Identify which cell holds the provided text, then report its [x, y] central coordinate. 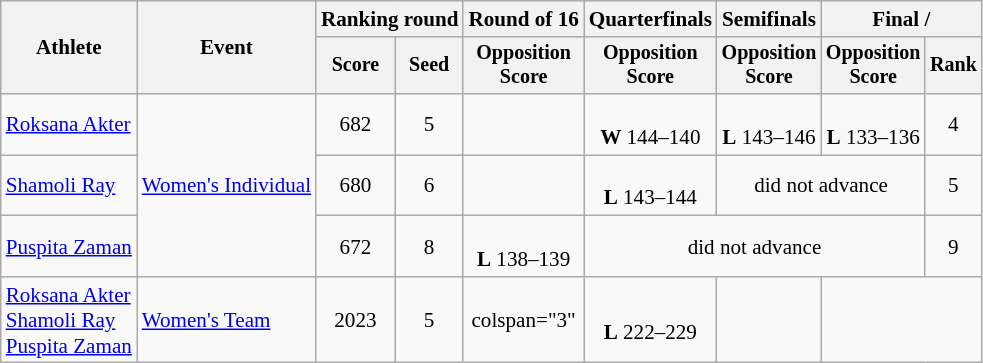
L 222–229 [650, 320]
9 [953, 246]
4 [953, 124]
W 144–140 [650, 124]
Quarterfinals [650, 18]
2023 [356, 320]
Ranking round [390, 18]
Semifinals [769, 18]
L 138–139 [523, 246]
8 [430, 246]
Puspita Zaman [69, 246]
L 133–136 [873, 124]
Women's Individual [226, 186]
Shamoli Ray [69, 186]
colspan="3" [523, 320]
Women's Team [226, 320]
Final / [901, 18]
Score [356, 65]
L 143–146 [769, 124]
Roksana Akter [69, 124]
6 [430, 186]
Seed [430, 65]
Event [226, 48]
680 [356, 186]
L 143–144 [650, 186]
Roksana AkterShamoli RayPuspita Zaman [69, 320]
672 [356, 246]
Athlete [69, 48]
Rank [953, 65]
682 [356, 124]
Round of 16 [523, 18]
